For the text-containing cell, return its midpoint in (x, y) coordinate format. 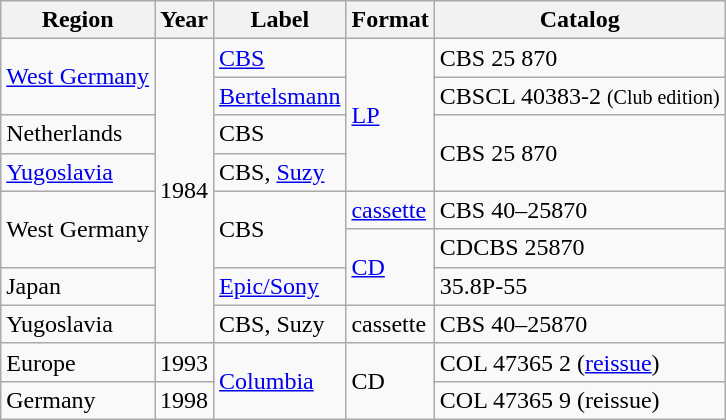
Region (78, 20)
Catalog (580, 20)
Netherlands (78, 134)
Germany (78, 400)
Japan (78, 286)
Epic/Sony (280, 286)
LP (390, 115)
35.8P-55 (580, 286)
Year (184, 20)
1993 (184, 362)
Format (390, 20)
1984 (184, 191)
Columbia (280, 381)
Europe (78, 362)
CDCBS 25870 (580, 248)
COL 47365 9 (reissue) (580, 400)
Bertelsmann (280, 96)
CBSCL 40383-2 (Club edition) (580, 96)
Label (280, 20)
1998 (184, 400)
COL 47365 2 (reissue) (580, 362)
